Determine the [x, y] coordinate at the center of the cell enclosing the given text.  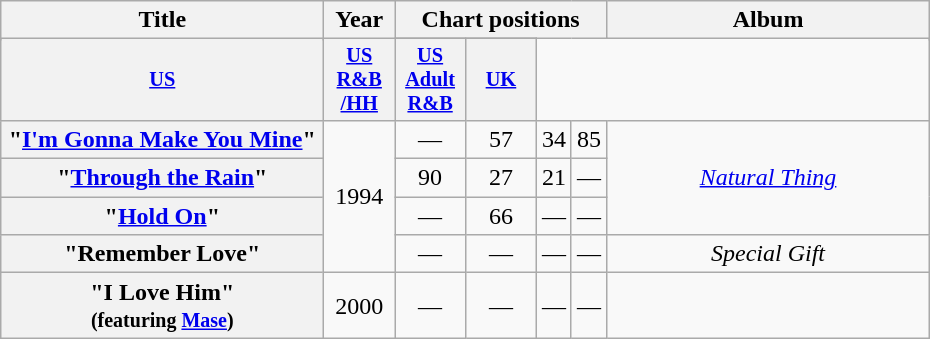
"Through the Rain" [162, 178]
"Hold On" [162, 216]
Album [768, 20]
"I Love Him" (featuring Mase) [162, 306]
Natural Thing [768, 177]
Title [162, 20]
34 [554, 139]
UK [502, 80]
85 [588, 139]
66 [502, 216]
Chart positions [501, 20]
21 [554, 178]
Special Gift [768, 254]
"Remember Love" [162, 254]
Year [360, 20]
57 [502, 139]
27 [502, 178]
"I'm Gonna Make You Mine" [162, 139]
US [162, 80]
2000 [360, 306]
USR&B/HH [360, 80]
1994 [360, 196]
USAdult R&B [430, 80]
90 [430, 178]
